Detect which cell encompasses the target text, then output its (X, Y) center coordinate. 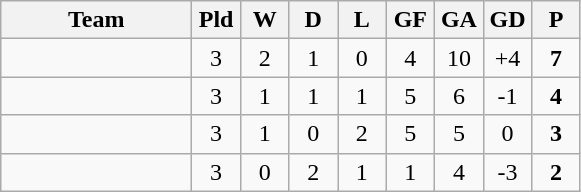
P (556, 20)
10 (460, 58)
Pld (216, 20)
Team (96, 20)
GD (508, 20)
GA (460, 20)
-3 (508, 172)
-1 (508, 96)
W (264, 20)
+4 (508, 58)
GF (410, 20)
6 (460, 96)
7 (556, 58)
D (314, 20)
L (362, 20)
